Extract the (x, y) coordinate from the center of the cell holding the provided text.  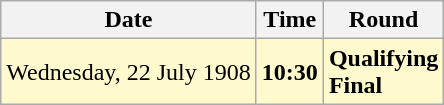
Time (290, 20)
Round (383, 20)
Wednesday, 22 July 1908 (129, 72)
Date (129, 20)
10:30 (290, 72)
QualifyingFinal (383, 72)
